Identify which cell holds the provided text, then report its (X, Y) central coordinate. 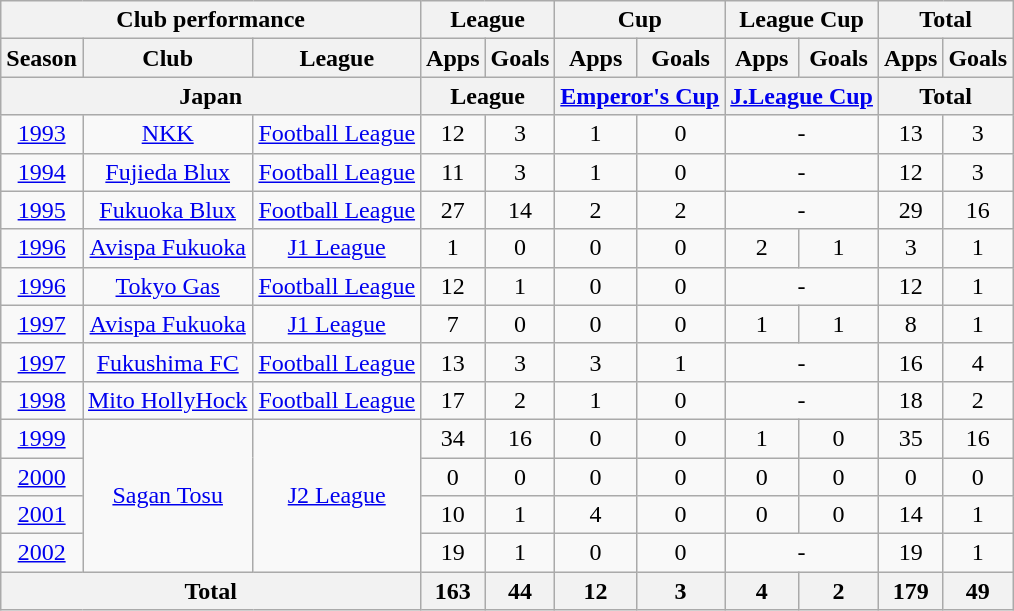
2000 (42, 477)
44 (520, 591)
49 (978, 591)
Club performance (211, 20)
1995 (42, 210)
11 (453, 172)
J2 League (337, 495)
Season (42, 58)
Tokyo Gas (167, 286)
179 (910, 591)
Fukushima FC (167, 362)
1994 (42, 172)
J.League Cup (802, 96)
10 (453, 515)
Fujieda Blux (167, 172)
NKK (167, 134)
7 (453, 324)
Japan (211, 96)
17 (453, 400)
27 (453, 210)
2001 (42, 515)
35 (910, 438)
18 (910, 400)
29 (910, 210)
8 (910, 324)
Mito HollyHock (167, 400)
Club (167, 58)
League Cup (802, 20)
Emperor's Cup (640, 96)
1993 (42, 134)
Fukuoka Blux (167, 210)
2002 (42, 553)
Sagan Tosu (167, 495)
34 (453, 438)
Cup (640, 20)
1998 (42, 400)
1999 (42, 438)
163 (453, 591)
